Extract the [X, Y] coordinate from the center of the cell holding the provided text.  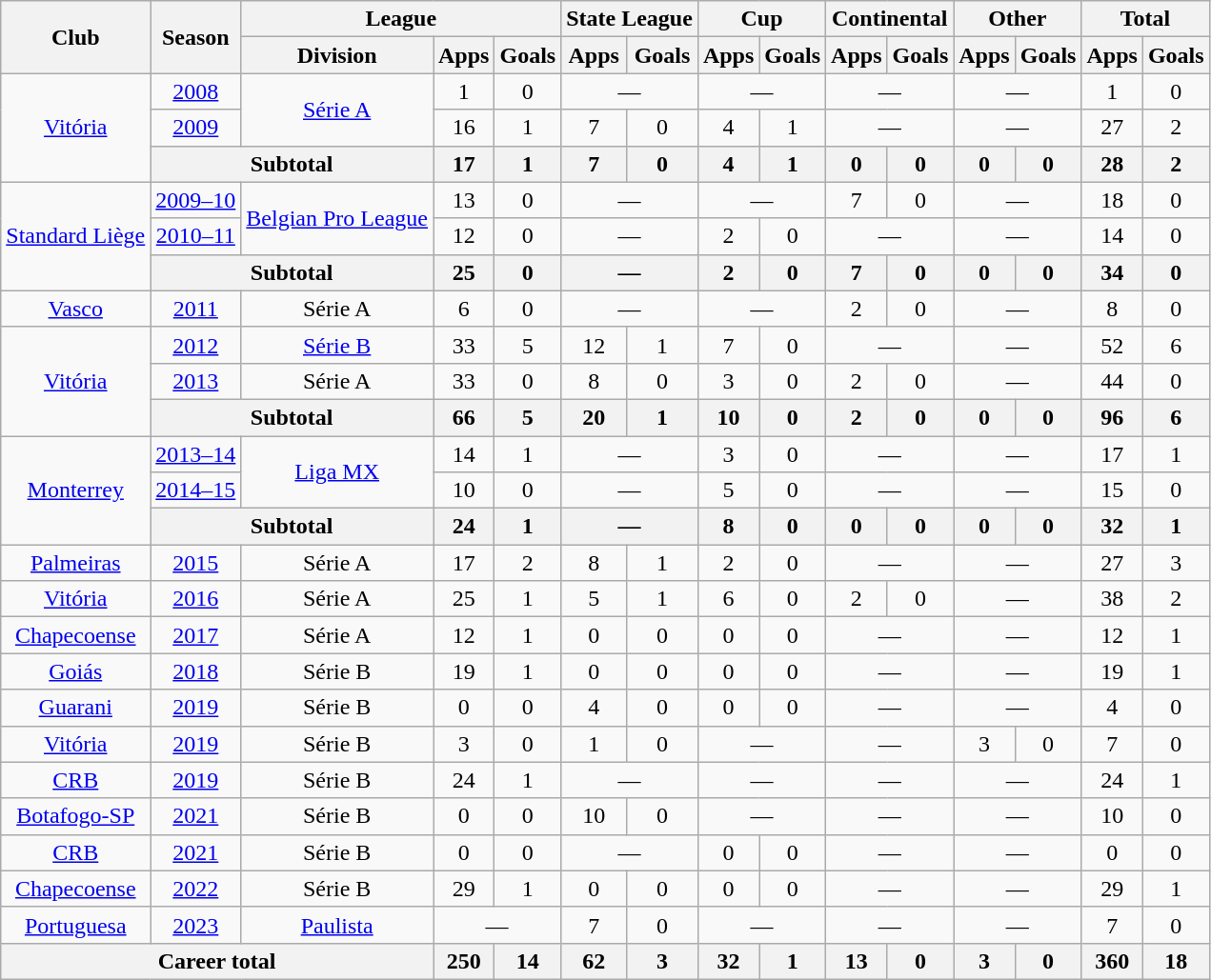
28 [1112, 164]
2023 [196, 925]
Belgian Pro League [337, 218]
Palmeiras [76, 563]
Career total [217, 961]
2009 [196, 128]
20 [595, 417]
2013 [196, 381]
44 [1112, 381]
League [401, 19]
Paulista [337, 925]
Total [1145, 19]
Division [337, 55]
State League [630, 19]
Liga MX [337, 472]
16 [463, 128]
2011 [196, 309]
Monterrey [76, 490]
52 [1112, 345]
66 [463, 417]
2009–10 [196, 200]
15 [1112, 490]
Guarani [76, 708]
Cup [761, 19]
Season [196, 37]
Vasco [76, 309]
2010–11 [196, 236]
Other [1018, 19]
96 [1112, 417]
2017 [196, 635]
2008 [196, 91]
Botafogo-SP [76, 816]
2022 [196, 889]
2016 [196, 599]
360 [1112, 961]
2014–15 [196, 490]
62 [595, 961]
2018 [196, 671]
Portuguesa [76, 925]
250 [463, 961]
38 [1112, 599]
2015 [196, 563]
2013–14 [196, 454]
2012 [196, 345]
Standard Liège [76, 236]
Club [76, 37]
Continental [890, 19]
34 [1112, 272]
Goiás [76, 671]
